Detect which cell encompasses the target text, then output its (x, y) center coordinate. 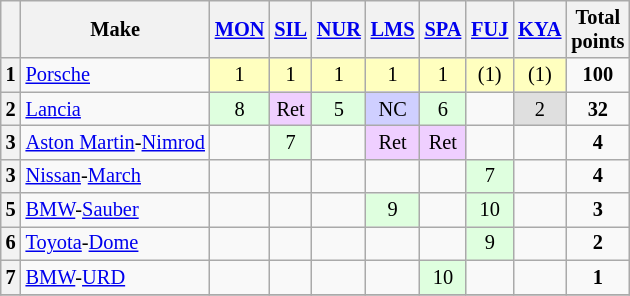
SPA (444, 29)
BMW-URD (116, 277)
FUJ (490, 29)
Lancia (116, 109)
Aston Martin-Nimrod (116, 142)
32 (598, 109)
Toyota-Dome (116, 243)
KYA (540, 29)
NUR (339, 29)
Porsche (116, 75)
SIL (290, 29)
LMS (393, 29)
MON (240, 29)
NC (393, 109)
Make (116, 29)
8 (240, 109)
100 (598, 75)
Totalpoints (598, 29)
Nissan-March (116, 176)
BMW-Sauber (116, 210)
